Return the (x, y) coordinate for the center point of the cell that contains the specified text.  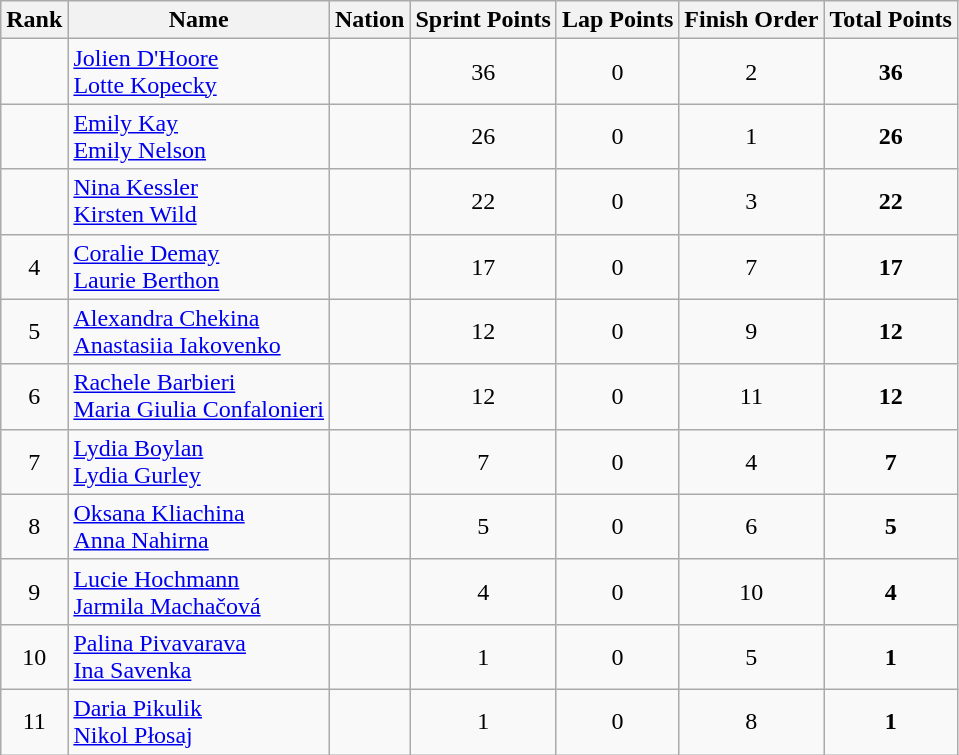
2 (752, 72)
Daria PikulikNikol Płosaj (199, 722)
Nation (370, 20)
Palina PivavaravaIna Savenka (199, 656)
Total Points (891, 20)
Finish Order (752, 20)
Rachele BarbieriMaria Giulia Confalonieri (199, 396)
Lucie HochmannJarmila Machačová (199, 592)
Name (199, 20)
Lap Points (617, 20)
Alexandra ChekinaAnastasiia Iakovenko (199, 332)
Coralie DemayLaurie Berthon (199, 266)
Oksana KliachinaAnna Nahirna (199, 526)
3 (752, 202)
Rank (34, 20)
Nina KesslerKirsten Wild (199, 202)
Sprint Points (483, 20)
Lydia BoylanLydia Gurley (199, 462)
Jolien D'HooreLotte Kopecky (199, 72)
Emily KayEmily Nelson (199, 136)
